Determine the (x, y) coordinate at the center of the cell enclosing the given text.  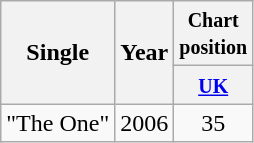
UK (214, 85)
Chart position (214, 34)
2006 (144, 123)
Year (144, 52)
Single (58, 52)
"The One" (58, 123)
35 (214, 123)
